Output the (X, Y) coordinate of the center of the cell containing the given text.  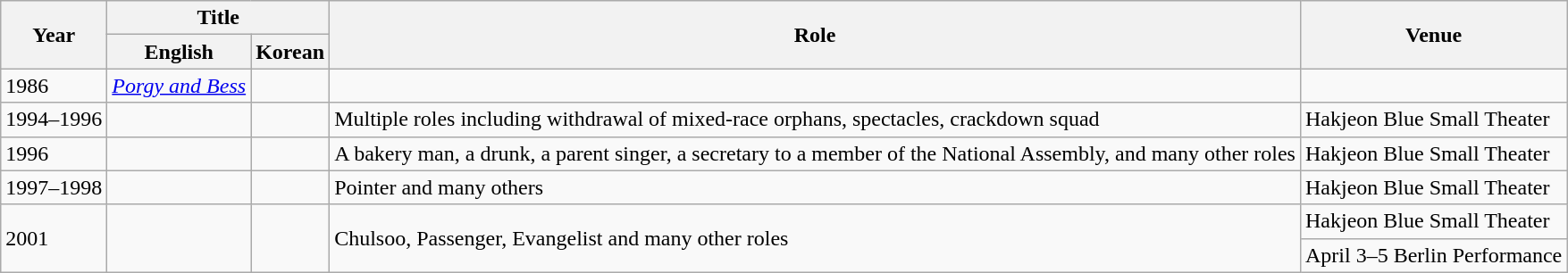
Year (54, 35)
Multiple roles including withdrawal of mixed-race orphans, spectacles, crackdown squad (815, 120)
1994–1996 (54, 120)
Role (815, 35)
A bakery man, a drunk, a parent singer, a secretary to a member of the National Assembly, and many other roles (815, 153)
Chulsoo, Passenger, Evangelist and many other roles (815, 238)
Pointer and many others (815, 187)
Porgy and Bess (179, 86)
Venue (1433, 35)
April 3–5 Berlin Performance (1433, 255)
Korean (290, 52)
2001 (54, 238)
1986 (54, 86)
1996 (54, 153)
1997–1998 (54, 187)
English (179, 52)
Title (218, 18)
